Detect which cell encompasses the target text, then output its [X, Y] center coordinate. 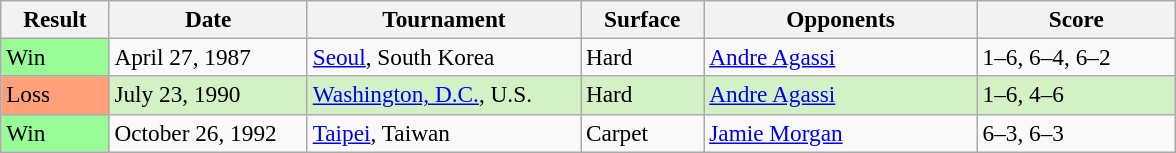
Carpet [642, 133]
6–3, 6–3 [1076, 133]
Date [208, 19]
October 26, 1992 [208, 133]
Seoul, South Korea [444, 57]
Jamie Morgan [840, 133]
Opponents [840, 19]
Washington, D.C., U.S. [444, 95]
1–6, 6–4, 6–2 [1076, 57]
Result [55, 19]
Score [1076, 19]
Loss [55, 95]
Surface [642, 19]
1–6, 4–6 [1076, 95]
Taipei, Taiwan [444, 133]
Tournament [444, 19]
July 23, 1990 [208, 95]
April 27, 1987 [208, 57]
